Return the [x, y] coordinate for the center point of the cell that contains the specified text.  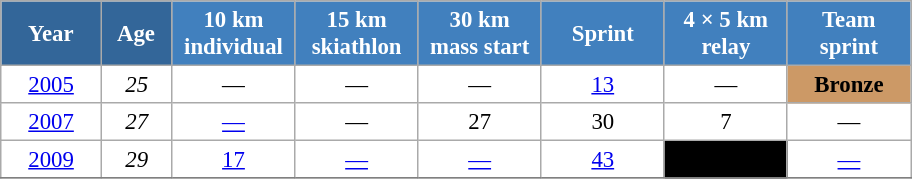
30 km mass start [480, 34]
Age [136, 34]
Sprint [602, 34]
2007 [52, 122]
30 [602, 122]
17 [234, 160]
29 [136, 160]
2009 [52, 160]
Team sprint [848, 34]
43 [602, 160]
25 [136, 85]
4 × 5 km relay [726, 34]
10 km individual [234, 34]
15 km skiathlon [356, 34]
Year [52, 34]
13 [602, 85]
Bronze [848, 85]
2005 [52, 85]
7 [726, 122]
